For the text-containing cell, return its midpoint in [X, Y] coordinate format. 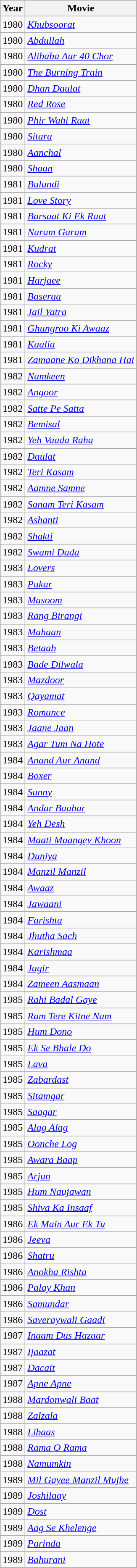
Sitara [81, 136]
Jawaani [81, 904]
Naram Garam [81, 232]
Love Story [81, 200]
Arjun [81, 1176]
Year [13, 8]
Sanam Teri Kasam [81, 504]
Zalzala [81, 1415]
Jhutha Sach [81, 936]
Saveraywali Gaadi [81, 1320]
Anokha Rishta [81, 1272]
Aag Se Khelenge [81, 1528]
Karishmaa [81, 952]
Ek Se Bhale Do [81, 1048]
Rama O Rama [81, 1447]
Bulundi [81, 184]
Baseraa [81, 296]
Manzil Manzil [81, 872]
Hum Naujawan [81, 1192]
Angoor [81, 392]
Namumkin [81, 1463]
Pukar [81, 584]
Sunny [81, 792]
Jail Yatra [81, 312]
Alibaba Aur 40 Chor [81, 56]
Lovers [81, 568]
Shiva Ka Insaaf [81, 1208]
Farishta [81, 920]
Satte Pe Satta [81, 408]
Anand Aur Anand [81, 760]
Rocky [81, 264]
Jagir [81, 968]
Teri Kasam [81, 472]
Aanchal [81, 152]
Samundar [81, 1304]
Khubsoorat [81, 24]
Bemisal [81, 424]
Ghungroo Ki Awaaz [81, 328]
Aamne Samne [81, 488]
Maati Maangey Khoon [81, 840]
Ek Main Aur Ek Tu [81, 1224]
Betaab [81, 648]
Sitamgar [81, 1096]
Mahaan [81, 632]
Lava [81, 1064]
Namkeen [81, 376]
Romance [81, 712]
Mazdoor [81, 680]
Andar Baahar [81, 808]
Movie [81, 8]
Ashanti [81, 520]
Ram Tere Kitne Nam [81, 1016]
Mardonwali Baat [81, 1400]
Duniya [81, 856]
Bade Dilwala [81, 664]
Dost [81, 1512]
The Burning Train [81, 72]
Mil Gayee Manzil Mujhe [81, 1479]
Zabardast [81, 1080]
Kudrat [81, 248]
Rahi Badal Gaye [81, 1000]
Shatru [81, 1256]
Ijaazat [81, 1352]
Shaan [81, 168]
Zameen Aasmaan [81, 984]
Jaane Jaan [81, 728]
Joshilaay [81, 1496]
Bahurani [81, 1560]
Rang Birangi [81, 616]
Apne Apne [81, 1384]
Yeh Desh [81, 824]
Saagar [81, 1112]
Qayamat [81, 696]
Daulat [81, 456]
Red Rose [81, 104]
Dacait [81, 1368]
Barsaat Ki Ek Raat [81, 216]
Zamaane Ko Dikhana Hai [81, 360]
Swami Dada [81, 552]
Dhan Daulat [81, 88]
Alag Alag [81, 1128]
Oonche Log [81, 1144]
Inaam Dus Hazaar [81, 1336]
Masoom [81, 600]
Libaas [81, 1431]
Palay Khan [81, 1288]
Awara Baap [81, 1160]
Abdullah [81, 40]
Harjaee [81, 280]
Parinda [81, 1544]
Jeeva [81, 1240]
Boxer [81, 776]
Kaalia [81, 344]
Agar Tum Na Hote [81, 744]
Awaaz [81, 888]
Phir Wahi Raat [81, 120]
Shakti [81, 536]
Yeh Vaada Raha [81, 440]
Hum Dono [81, 1032]
